Extract the [X, Y] coordinate from the center of the cell holding the provided text.  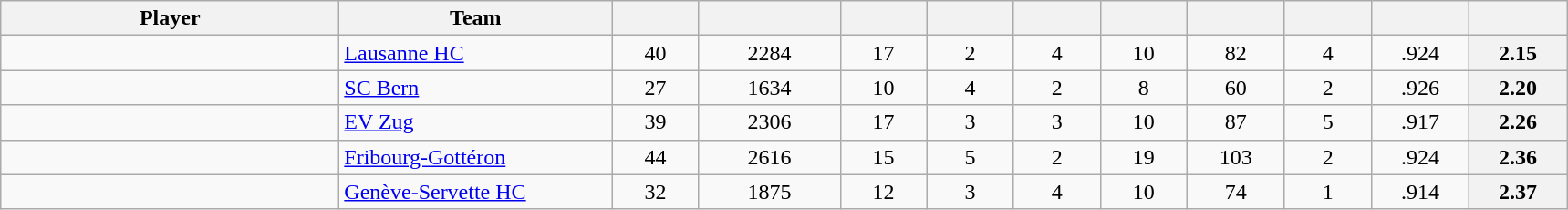
82 [1235, 53]
44 [655, 157]
2616 [770, 157]
60 [1235, 88]
2.15 [1518, 53]
2.20 [1518, 88]
.926 [1419, 88]
Genève-Servette HC [476, 192]
.917 [1419, 122]
Fribourg-Gottéron [476, 157]
2.26 [1518, 122]
74 [1235, 192]
Lausanne HC [476, 53]
1875 [770, 192]
32 [655, 192]
87 [1235, 122]
12 [883, 192]
8 [1144, 88]
15 [883, 157]
2306 [770, 122]
27 [655, 88]
.914 [1419, 192]
19 [1144, 157]
2.37 [1518, 192]
2284 [770, 53]
39 [655, 122]
Team [476, 18]
Player [170, 18]
103 [1235, 157]
1 [1328, 192]
EV Zug [476, 122]
2.36 [1518, 157]
1634 [770, 88]
SC Bern [476, 88]
40 [655, 53]
